Return the [X, Y] coordinate for the center point of the cell that contains the specified text.  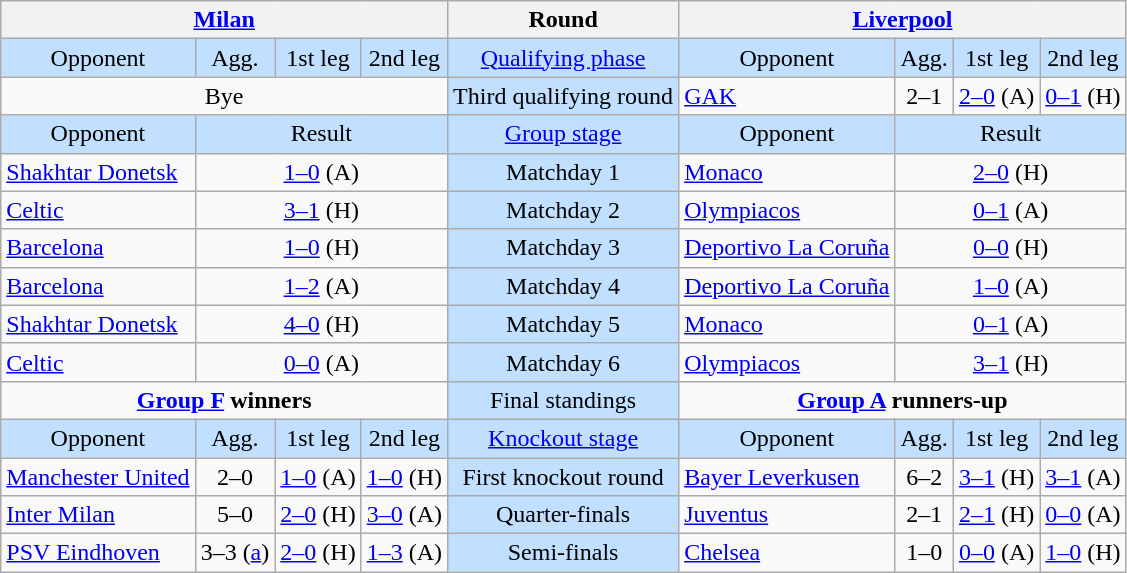
Third qualifying round [564, 96]
5–0 [235, 515]
2–0 [235, 477]
3–1 (A) [1083, 477]
First knockout round [564, 477]
Matchday 5 [564, 324]
Semi-finals [564, 553]
3–3 (a) [235, 553]
Matchday 3 [564, 248]
0–0 (H) [1010, 248]
Final standings [564, 400]
2–1 (H) [996, 515]
Matchday 4 [564, 286]
Manchester United [98, 477]
Matchday 1 [564, 172]
2–0 (A) [996, 96]
PSV Eindhoven [98, 553]
6–2 [924, 477]
0–1 (H) [1083, 96]
Liverpool [903, 20]
Bayer Leverkusen [787, 477]
GAK [787, 96]
Group stage [564, 134]
Matchday 6 [564, 362]
Inter Milan [98, 515]
Milan [224, 20]
Group A runners-up [903, 400]
Matchday 2 [564, 210]
1–3 (A) [404, 553]
4–0 (H) [321, 324]
3–0 (A) [404, 515]
Knockout stage [564, 438]
Chelsea [787, 553]
Bye [224, 96]
1–2 (A) [321, 286]
Round [564, 20]
Juventus [787, 515]
Group F winners [224, 400]
1–0 [924, 553]
Qualifying phase [564, 58]
Quarter-finals [564, 515]
